Output the [x, y] coordinate of the center of the cell containing the given text.  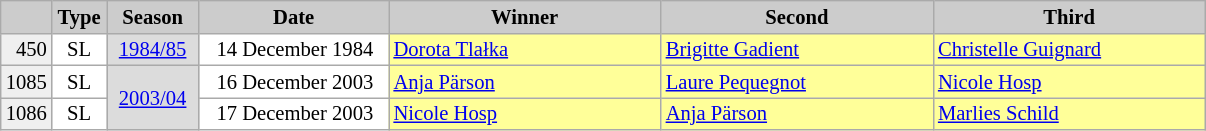
Type [80, 16]
Third [1069, 16]
450 [26, 49]
16 December 2003 [294, 81]
Winner [524, 16]
Marlies Schild [1069, 113]
Date [294, 16]
Second [797, 16]
1086 [26, 113]
2003/04 [152, 97]
1085 [26, 81]
1984/85 [152, 49]
Laure Pequegnot [797, 81]
17 December 2003 [294, 113]
Brigitte Gadient [797, 49]
14 December 1984 [294, 49]
Dorota Tlałka [524, 49]
Christelle Guignard [1069, 49]
Season [152, 16]
